Search for the cell housing the specified text and yield its [x, y] center coordinate. 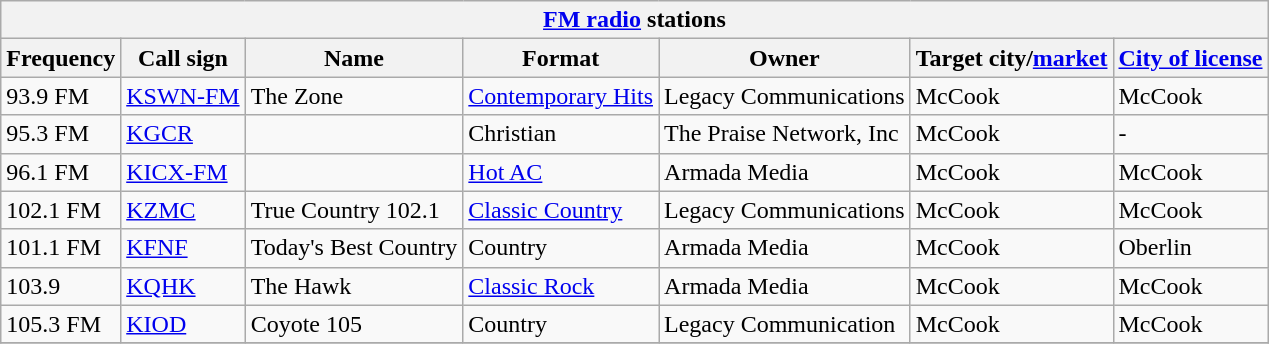
Classic Country [561, 210]
Classic Rock [561, 286]
KZMC [183, 210]
City of license [1190, 58]
Format [561, 58]
FM radio stations [634, 20]
105.3 FM [61, 324]
Today's Best Country [354, 248]
KFNF [183, 248]
Target city/market [1012, 58]
Owner [785, 58]
95.3 FM [61, 134]
Call sign [183, 58]
KSWN-FM [183, 96]
Name [354, 58]
The Zone [354, 96]
The Hawk [354, 286]
93.9 FM [61, 96]
True Country 102.1 [354, 210]
The Praise Network, Inc [785, 134]
Hot AC [561, 172]
102.1 FM [61, 210]
103.9 [61, 286]
KICX-FM [183, 172]
Frequency [61, 58]
Contemporary Hits [561, 96]
- [1190, 134]
Christian [561, 134]
Legacy Communication [785, 324]
96.1 FM [61, 172]
KIOD [183, 324]
KQHK [183, 286]
Coyote 105 [354, 324]
Oberlin [1190, 248]
101.1 FM [61, 248]
KGCR [183, 134]
